Provide the (x, y) coordinate of the cell's center where the given text is located.  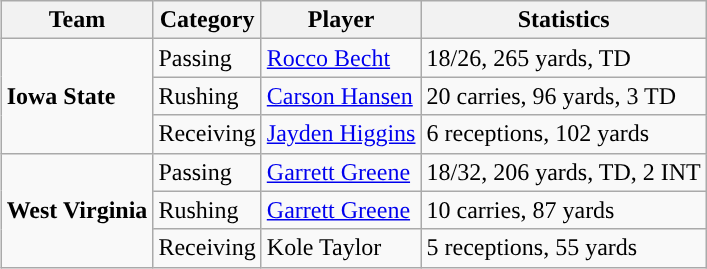
Jayden Higgins (341, 134)
18/32, 206 yards, TD, 2 INT (564, 172)
Carson Hansen (341, 96)
Rocco Becht (341, 58)
5 receptions, 55 yards (564, 248)
Player (341, 20)
6 receptions, 102 yards (564, 134)
10 carries, 87 yards (564, 210)
Iowa State (77, 96)
Statistics (564, 20)
Category (207, 20)
West Virginia (77, 210)
20 carries, 96 yards, 3 TD (564, 96)
Kole Taylor (341, 248)
18/26, 265 yards, TD (564, 58)
Team (77, 20)
